Find where the given text appears and provide that cell's center as [X, Y] coordinate. 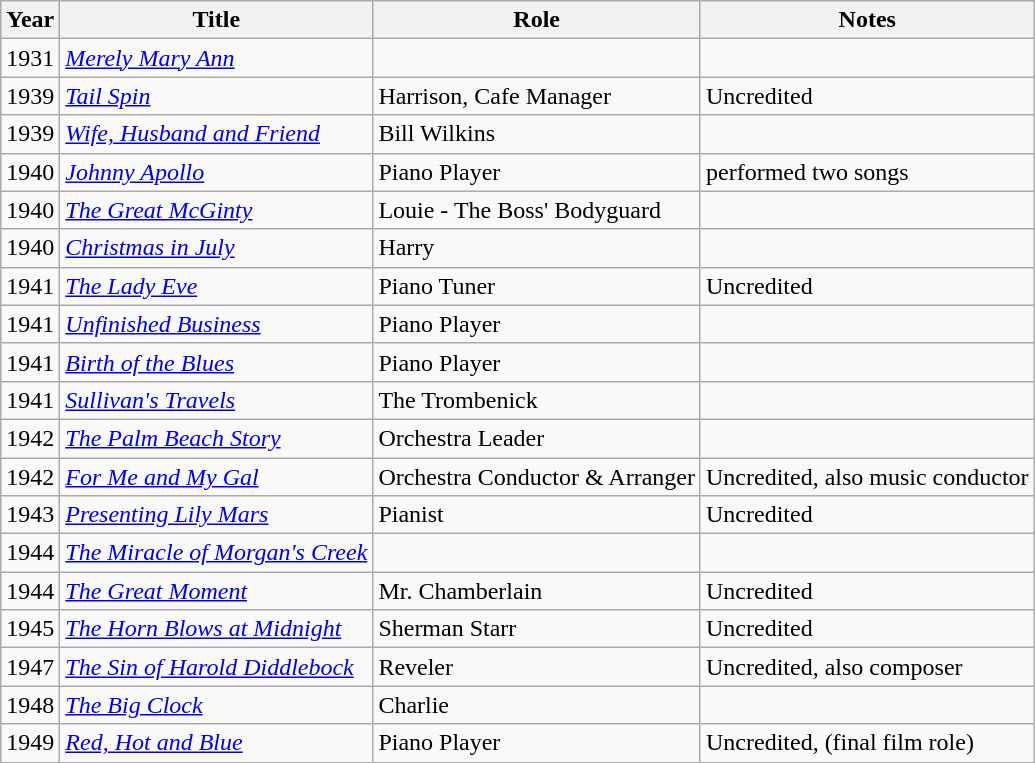
Title [216, 20]
The Sin of Harold Diddlebock [216, 667]
The Great McGinty [216, 210]
1949 [30, 743]
Orchestra Leader [537, 438]
Sherman Starr [537, 629]
1947 [30, 667]
Charlie [537, 705]
Uncredited, (final film role) [867, 743]
The Lady Eve [216, 286]
Pianist [537, 515]
The Palm Beach Story [216, 438]
1943 [30, 515]
Louie - The Boss' Bodyguard [537, 210]
The Trombenick [537, 400]
Sullivan's Travels [216, 400]
1931 [30, 58]
Uncredited, also composer [867, 667]
Red, Hot and Blue [216, 743]
Uncredited, also music conductor [867, 477]
performed two songs [867, 172]
The Great Moment [216, 591]
Merely Mary Ann [216, 58]
Unfinished Business [216, 324]
Tail Spin [216, 96]
Harry [537, 248]
Wife, Husband and Friend [216, 134]
Christmas in July [216, 248]
Reveler [537, 667]
Harrison, Cafe Manager [537, 96]
Birth of the Blues [216, 362]
1948 [30, 705]
Piano Tuner [537, 286]
Mr. Chamberlain [537, 591]
Bill Wilkins [537, 134]
The Big Clock [216, 705]
For Me and My Gal [216, 477]
Year [30, 20]
The Miracle of Morgan's Creek [216, 553]
The Horn Blows at Midnight [216, 629]
Presenting Lily Mars [216, 515]
Notes [867, 20]
Johnny Apollo [216, 172]
1945 [30, 629]
Role [537, 20]
Orchestra Conductor & Arranger [537, 477]
